Determine the [x, y] coordinate at the center of the cell enclosing the given text.  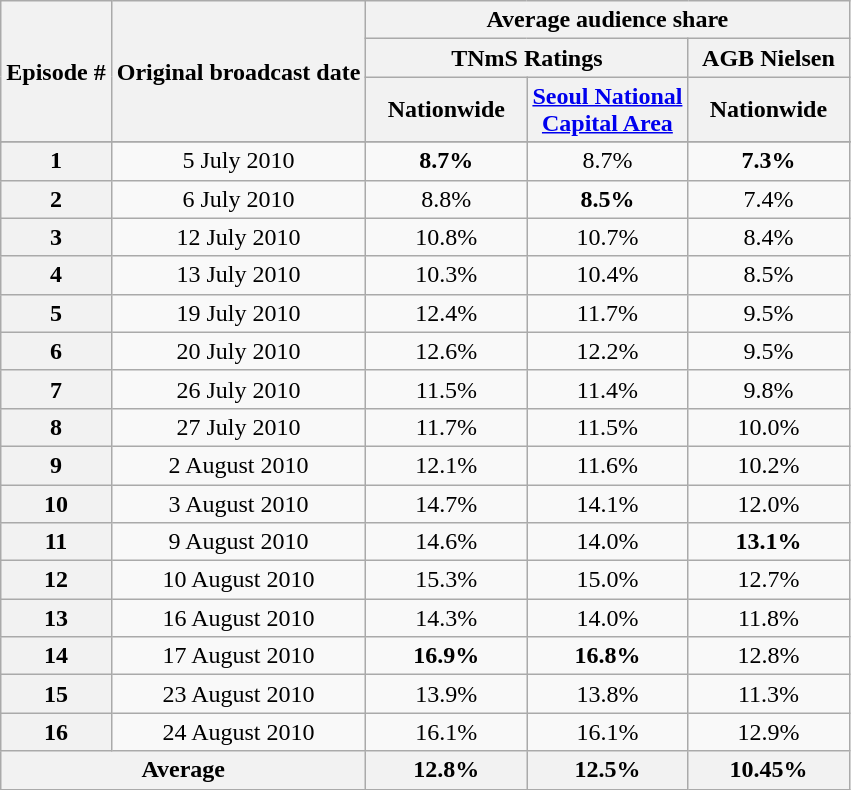
2 [56, 199]
7 [56, 389]
12.6% [446, 351]
12.4% [446, 313]
10.2% [768, 465]
Episode # [56, 72]
7.3% [768, 161]
Seoul National Capital Area [608, 110]
6 July 2010 [238, 199]
15.3% [446, 580]
12 July 2010 [238, 237]
16.8% [608, 656]
24 August 2010 [238, 732]
AGB Nielsen [768, 58]
2 August 2010 [238, 465]
27 July 2010 [238, 427]
12.2% [608, 351]
10 [56, 503]
Average [184, 770]
11.4% [608, 389]
3 [56, 237]
12.7% [768, 580]
10 August 2010 [238, 580]
14.6% [446, 542]
6 [56, 351]
4 [56, 275]
10.8% [446, 237]
11.8% [768, 618]
17 August 2010 [238, 656]
23 August 2010 [238, 694]
8.8% [446, 199]
16 [56, 732]
16 August 2010 [238, 618]
11.3% [768, 694]
15 [56, 694]
12.1% [446, 465]
13 July 2010 [238, 275]
12 [56, 580]
8.4% [768, 237]
10.45% [768, 770]
12.5% [608, 770]
14.1% [608, 503]
12.9% [768, 732]
9 August 2010 [238, 542]
9.8% [768, 389]
3 August 2010 [238, 503]
5 July 2010 [238, 161]
Average audience share [608, 20]
14 [56, 656]
19 July 2010 [238, 313]
13 [56, 618]
26 July 2010 [238, 389]
15.0% [608, 580]
11.6% [608, 465]
10.4% [608, 275]
14.3% [446, 618]
13.8% [608, 694]
13.9% [446, 694]
16.9% [446, 656]
5 [56, 313]
10.3% [446, 275]
12.0% [768, 503]
10.0% [768, 427]
11 [56, 542]
20 July 2010 [238, 351]
TNmS Ratings [527, 58]
14.7% [446, 503]
7.4% [768, 199]
Original broadcast date [238, 72]
9 [56, 465]
13.1% [768, 542]
1 [56, 161]
8 [56, 427]
10.7% [608, 237]
